Output the (X, Y) coordinate of the center of the cell containing the given text.  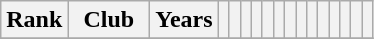
Rank (34, 20)
Club (109, 20)
Years (184, 20)
